Scan for the cell matching the given text and deliver its (x, y) coordinate at center. 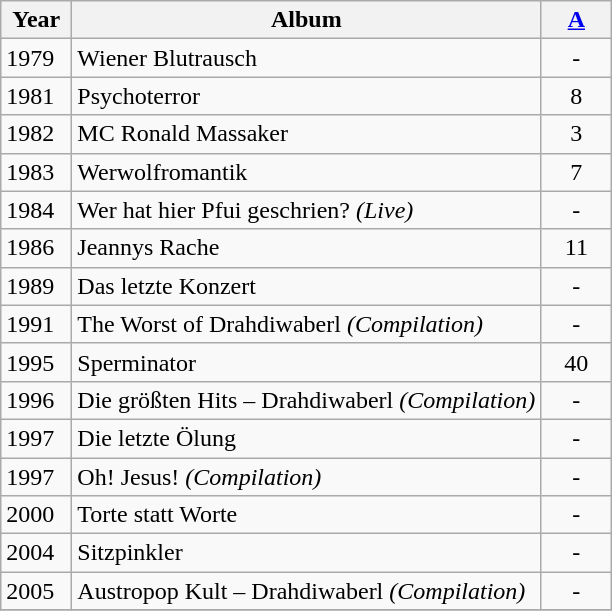
Year (36, 20)
MC Ronald Massaker (306, 134)
7 (576, 172)
2004 (36, 553)
11 (576, 248)
Austropop Kult – Drahdiwaberl (Compilation) (306, 591)
1981 (36, 96)
Jeannys Rache (306, 248)
2005 (36, 591)
2000 (36, 515)
8 (576, 96)
Das letzte Konzert (306, 286)
1995 (36, 362)
Die größten Hits – Drahdiwaberl (Compilation) (306, 400)
3 (576, 134)
Oh! Jesus! (Compilation) (306, 477)
Sitzpinkler (306, 553)
Wer hat hier Pfui geschrien? (Live) (306, 210)
1986 (36, 248)
Werwolfromantik (306, 172)
1982 (36, 134)
Die letzte Ölung (306, 438)
A (576, 20)
1989 (36, 286)
1991 (36, 324)
40 (576, 362)
Torte statt Worte (306, 515)
Wiener Blutrausch (306, 58)
The Worst of Drahdiwaberl (Compilation) (306, 324)
1983 (36, 172)
1979 (36, 58)
Psychoterror (306, 96)
1984 (36, 210)
Sperminator (306, 362)
Album (306, 20)
1996 (36, 400)
